Identify which cell holds the provided text, then report its (x, y) central coordinate. 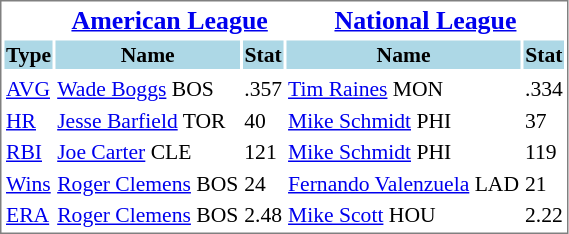
American League (170, 20)
2.22 (544, 215)
.334 (544, 89)
37 (544, 120)
2.48 (264, 215)
Mike Scott HOU (404, 215)
Type (28, 54)
40 (264, 120)
HR (28, 120)
24 (264, 184)
Joe Carter CLE (148, 152)
Jesse Barfield TOR (148, 120)
AVG (28, 89)
Wade Boggs BOS (148, 89)
RBI (28, 152)
Tim Raines MON (404, 89)
Fernando Valenzuela LAD (404, 184)
121 (264, 152)
.357 (264, 89)
21 (544, 184)
119 (544, 152)
Wins (28, 184)
ERA (28, 215)
National League (426, 20)
